Capture the cell that displays the provided text and extract its [x, y] central coordinate. 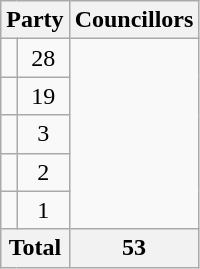
2 [43, 172]
3 [43, 134]
Councillors [134, 20]
53 [134, 248]
Total [35, 248]
19 [43, 96]
1 [43, 210]
28 [43, 58]
Party [35, 20]
